Return [x, y] of the center of cell containing provided text 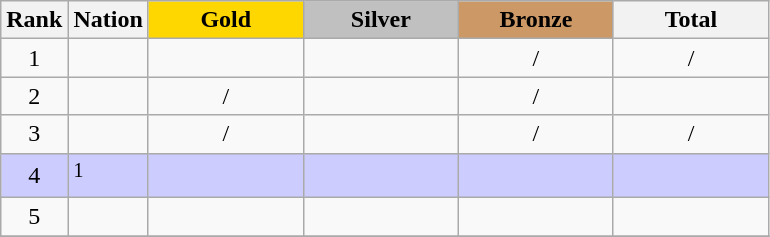
2 [34, 96]
Nation [108, 20]
5 [34, 217]
3 [34, 134]
4 [34, 176]
Silver [380, 20]
Rank [34, 20]
Bronze [536, 20]
Gold [226, 20]
Total [690, 20]
